Pinpoint the cell where the given text exists, returning its [x, y] midpoint coordinate. 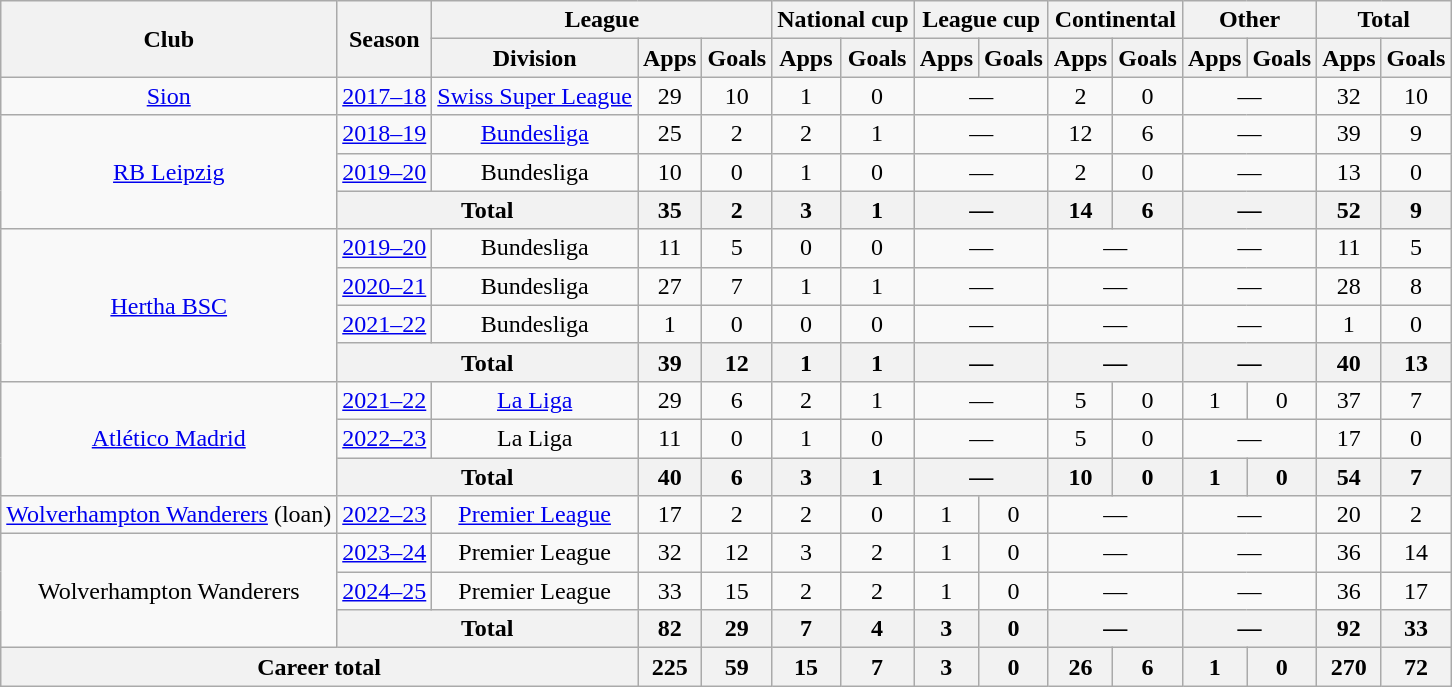
72 [1416, 667]
Career total [320, 667]
225 [670, 667]
59 [737, 667]
League [602, 20]
2024–25 [384, 591]
37 [1349, 400]
82 [670, 629]
National cup [843, 20]
26 [1080, 667]
25 [670, 134]
Atlético Madrid [169, 438]
Continental [1115, 20]
54 [1349, 477]
2020–21 [384, 286]
28 [1349, 286]
Hertha BSC [169, 305]
4 [877, 629]
35 [670, 210]
RB Leipzig [169, 172]
20 [1349, 515]
8 [1416, 286]
Wolverhampton Wanderers [169, 591]
League cup [981, 20]
Sion [169, 96]
Season [384, 39]
2017–18 [384, 96]
Swiss Super League [535, 96]
270 [1349, 667]
92 [1349, 629]
Club [169, 39]
Division [535, 58]
Other [1249, 20]
52 [1349, 210]
2023–24 [384, 553]
27 [670, 286]
2018–19 [384, 134]
Wolverhampton Wanderers (loan) [169, 515]
